Provide the [X, Y] coordinate of the cell's center where the given text is located.  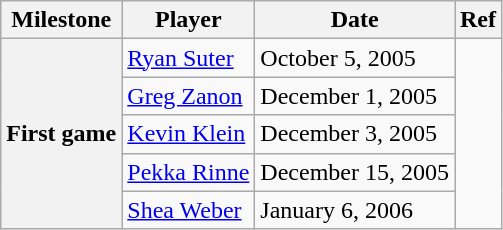
Shea Weber [188, 210]
December 15, 2005 [355, 172]
January 6, 2006 [355, 210]
Date [355, 20]
Greg Zanon [188, 96]
December 1, 2005 [355, 96]
Player [188, 20]
Milestone [62, 20]
October 5, 2005 [355, 58]
Ryan Suter [188, 58]
December 3, 2005 [355, 134]
Pekka Rinne [188, 172]
Kevin Klein [188, 134]
First game [62, 134]
Ref [478, 20]
